Return (x, y) of the center of cell containing provided text 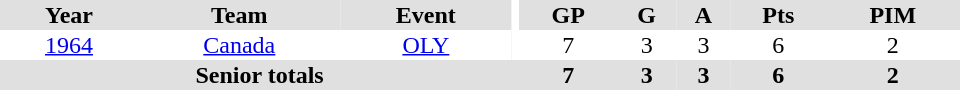
G (646, 15)
Team (240, 15)
PIM (893, 15)
Pts (778, 15)
1964 (69, 45)
Senior totals (260, 75)
A (704, 15)
GP (568, 15)
Canada (240, 45)
Year (69, 15)
OLY (426, 45)
Event (426, 15)
